Locate the cell with the specified text and output its (X, Y) center coordinate. 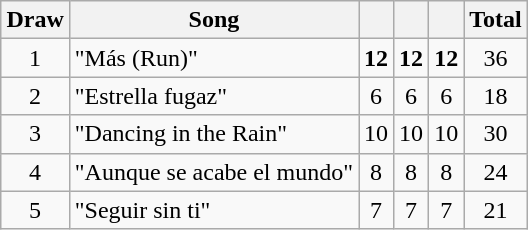
18 (496, 96)
36 (496, 58)
5 (35, 210)
"Estrella fugaz" (214, 96)
4 (35, 172)
24 (496, 172)
21 (496, 210)
"Aunque se acabe el mundo" (214, 172)
Song (214, 20)
"Más (Run)" (214, 58)
"Dancing in the Rain" (214, 134)
Draw (35, 20)
"Seguir sin ti" (214, 210)
3 (35, 134)
Total (496, 20)
1 (35, 58)
30 (496, 134)
2 (35, 96)
